Capture the cell that displays the provided text and extract its (x, y) central coordinate. 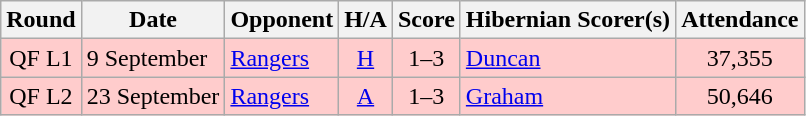
H (366, 58)
QF L1 (41, 58)
50,646 (740, 96)
Attendance (740, 20)
Round (41, 20)
9 September (153, 58)
Date (153, 20)
23 September (153, 96)
Opponent (282, 20)
Hibernian Scorer(s) (568, 20)
Graham (568, 96)
H/A (366, 20)
Duncan (568, 58)
QF L2 (41, 96)
Score (426, 20)
37,355 (740, 58)
A (366, 96)
